Search for the cell housing the specified text and yield its [x, y] center coordinate. 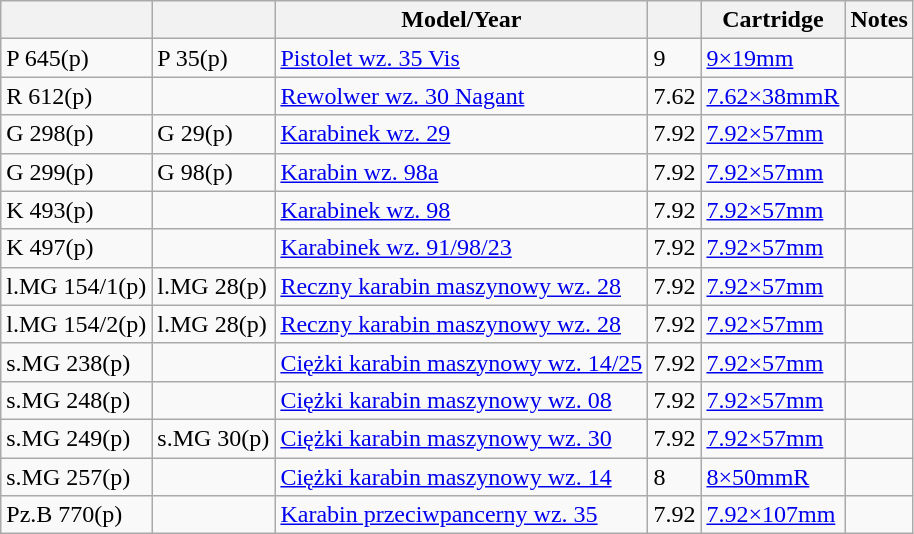
s.MG 248(p) [76, 400]
Ciężki karabin maszynowy wz. 30 [462, 438]
Rewolwer wz. 30 Nagant [462, 96]
Ciężki karabin maszynowy wz. 14 [462, 477]
Ciężki karabin maszynowy wz. 08 [462, 400]
8 [674, 477]
l.MG 154/1(p) [76, 286]
Notes [879, 20]
P 645(p) [76, 58]
Karabinek wz. 91/98/23 [462, 248]
K 497(p) [76, 248]
G 29(p) [214, 134]
Karabinek wz. 29 [462, 134]
Ciężki karabin maszynowy wz. 14/25 [462, 362]
Karabin przeciwpancerny wz. 35 [462, 515]
7.92×107mm [773, 515]
G 299(p) [76, 172]
9×19mm [773, 58]
9 [674, 58]
s.MG 249(p) [76, 438]
G 98(p) [214, 172]
P 35(p) [214, 58]
Cartridge [773, 20]
Karabinek wz. 98 [462, 210]
Model/Year [462, 20]
7.62×38mmR [773, 96]
G 298(p) [76, 134]
Pistolet wz. 35 Vis [462, 58]
8×50mmR [773, 477]
l.MG 154/2(p) [76, 324]
7.62 [674, 96]
s.MG 30(p) [214, 438]
K 493(p) [76, 210]
s.MG 257(p) [76, 477]
s.MG 238(p) [76, 362]
Karabin wz. 98a [462, 172]
R 612(p) [76, 96]
Pz.B 770(p) [76, 515]
